Provide the [x, y] coordinate of the cell's center where the given text is located.  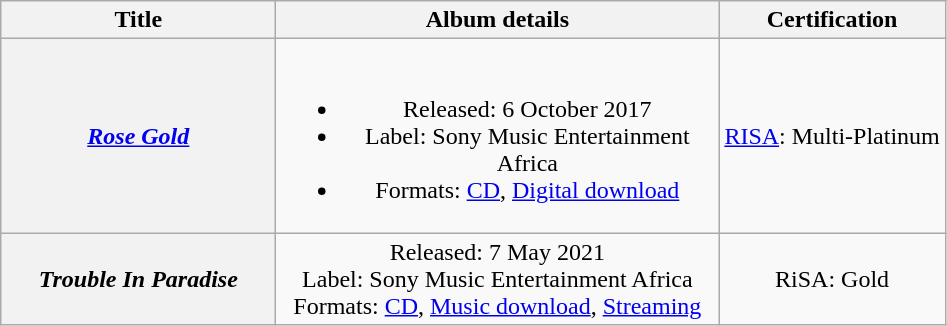
Certification [832, 20]
RiSA: Gold [832, 279]
Title [138, 20]
Released: 6 October 2017Label: Sony Music Entertainment AfricaFormats: CD, Digital download [498, 136]
RISA: Multi-Platinum [832, 136]
Released: 7 May 2021Label: Sony Music Entertainment AfricaFormats: CD, Music download, Streaming [498, 279]
Rose Gold [138, 136]
Trouble In Paradise [138, 279]
Album details [498, 20]
